Capture the cell that displays the provided text and extract its (X, Y) central coordinate. 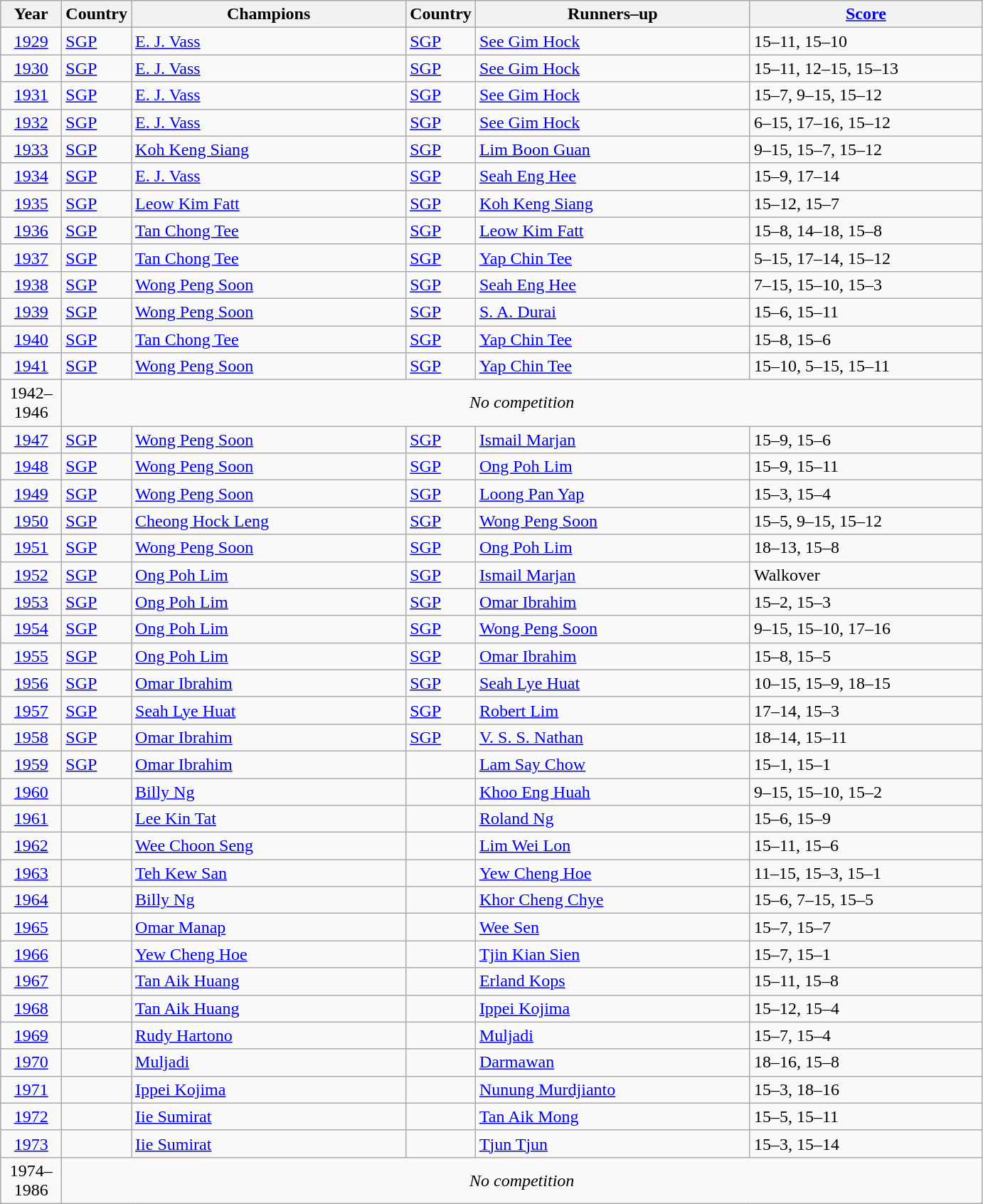
Erland Kops (612, 981)
15–3, 15–14 (866, 1144)
1971 (31, 1089)
15–6, 15–11 (866, 312)
1968 (31, 1008)
15–9, 15–6 (866, 440)
1967 (31, 981)
Nunung Murdjianto (612, 1089)
17–14, 15–3 (866, 710)
Cheong Hock Leng (269, 521)
1959 (31, 764)
1934 (31, 176)
Teh Kew San (269, 873)
1938 (31, 285)
15–7, 15–1 (866, 954)
1962 (31, 846)
18–13, 15–8 (866, 548)
Runners–up (612, 14)
1972 (31, 1116)
15–9, 15–11 (866, 467)
15–7, 15–4 (866, 1035)
15–9, 17–14 (866, 176)
1965 (31, 927)
9–15, 15–10, 17–16 (866, 629)
1942–1946 (31, 403)
Loong Pan Yap (612, 494)
1957 (31, 710)
1937 (31, 258)
Omar Manap (269, 927)
18–16, 15–8 (866, 1062)
15–3, 15–4 (866, 494)
6–15, 17–16, 15–12 (866, 122)
15–5, 9–15, 15–12 (866, 521)
1961 (31, 819)
15–5, 15–11 (866, 1116)
15–3, 18–16 (866, 1089)
15–11, 15–8 (866, 981)
1950 (31, 521)
1953 (31, 602)
1932 (31, 122)
V. S. S. Nathan (612, 737)
Lim Wei Lon (612, 846)
15–12, 15–4 (866, 1008)
Lee Kin Tat (269, 819)
15–8, 14–18, 15–8 (866, 231)
1933 (31, 149)
Robert Lim (612, 710)
1974–1986 (31, 1180)
1952 (31, 575)
1940 (31, 339)
Lam Say Chow (612, 764)
1964 (31, 900)
1930 (31, 68)
1936 (31, 231)
1948 (31, 467)
1931 (31, 95)
Wee Choon Seng (269, 846)
Champions (269, 14)
1966 (31, 954)
Year (31, 14)
15–11, 12–15, 15–13 (866, 68)
7–15, 15–10, 15–3 (866, 285)
5–15, 17–14, 15–12 (866, 258)
Walkover (866, 575)
10–15, 15–9, 18–15 (866, 683)
15–8, 15–6 (866, 339)
Score (866, 14)
S. A. Durai (612, 312)
1963 (31, 873)
15–2, 15–3 (866, 602)
9–15, 15–7, 15–12 (866, 149)
Wee Sen (612, 927)
Darmawan (612, 1062)
Khor Cheng Chye (612, 900)
15–11, 15–10 (866, 41)
1973 (31, 1144)
15–7, 9–15, 15–12 (866, 95)
15–10, 5–15, 15–11 (866, 366)
1958 (31, 737)
1951 (31, 548)
1954 (31, 629)
9–15, 15–10, 15–2 (866, 792)
Lim Boon Guan (612, 149)
Tjun Tjun (612, 1144)
1970 (31, 1062)
1969 (31, 1035)
15–7, 15–7 (866, 927)
Rudy Hartono (269, 1035)
1941 (31, 366)
15–12, 15–7 (866, 204)
1947 (31, 440)
15–11, 15–6 (866, 846)
11–15, 15–3, 15–1 (866, 873)
1955 (31, 656)
15–6, 7–15, 15–5 (866, 900)
Roland Ng (612, 819)
15–8, 15–5 (866, 656)
1960 (31, 792)
Tan Aik Mong (612, 1116)
Khoo Eng Huah (612, 792)
1956 (31, 683)
1929 (31, 41)
18–14, 15–11 (866, 737)
Tjin Kian Sien (612, 954)
15–6, 15–9 (866, 819)
1949 (31, 494)
1935 (31, 204)
15–1, 15–1 (866, 764)
1939 (31, 312)
